Determine the (x, y) coordinate at the center of the cell enclosing the given text.  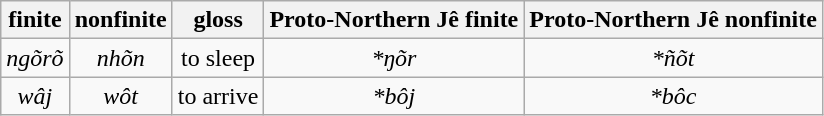
gloss (218, 20)
Proto-Northern Jê finite (394, 20)
nonfinite (120, 20)
*bôc (674, 96)
wâj (35, 96)
to arrive (218, 96)
finite (35, 20)
Proto-Northern Jê nonfinite (674, 20)
nhõn (120, 58)
*ñõt (674, 58)
ngõrõ (35, 58)
to sleep (218, 58)
wôt (120, 96)
*bôj (394, 96)
*ŋõr (394, 58)
